Scan for the cell matching the given text and deliver its (X, Y) coordinate at center. 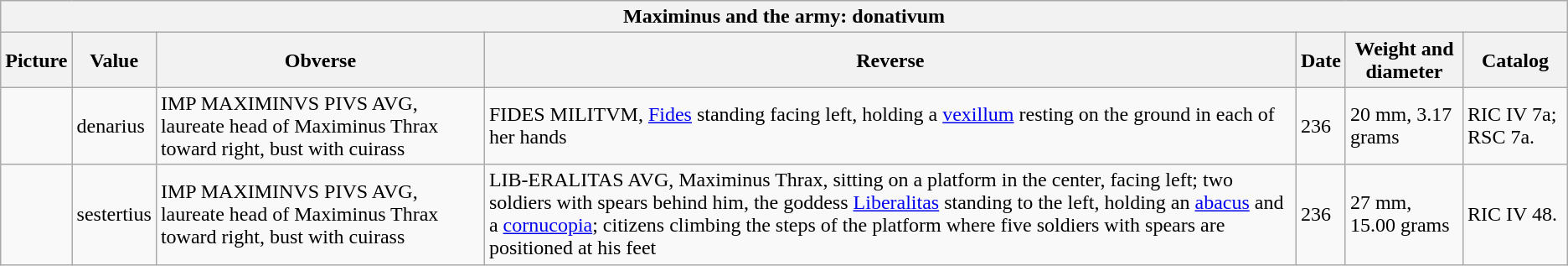
Catalog (1516, 60)
sestertius (114, 215)
RIC IV 7a; RSC 7a. (1516, 126)
Reverse (890, 60)
FIDES MILITVM, Fides standing facing left, holding a vexillum resting on the ground in each of her hands (890, 126)
RIC IV 48. (1516, 215)
Value (114, 60)
Picture (37, 60)
27 mm, 15.00 grams (1404, 215)
Obverse (320, 60)
Weight and diameter (1404, 60)
Maximinus and the army: donativum (784, 17)
Date (1320, 60)
20 mm, 3.17 grams (1404, 126)
denarius (114, 126)
